Output the (X, Y) coordinate of the center of the cell containing the given text.  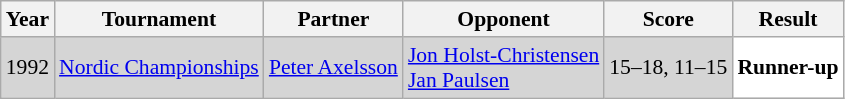
Nordic Championships (159, 68)
Result (788, 19)
1992 (28, 68)
Runner-up (788, 68)
Jon Holst-Christensen Jan Paulsen (504, 68)
Year (28, 19)
Score (668, 19)
Opponent (504, 19)
Peter Axelsson (334, 68)
15–18, 11–15 (668, 68)
Partner (334, 19)
Tournament (159, 19)
